Output the [x, y] coordinate of the center of the cell containing the given text.  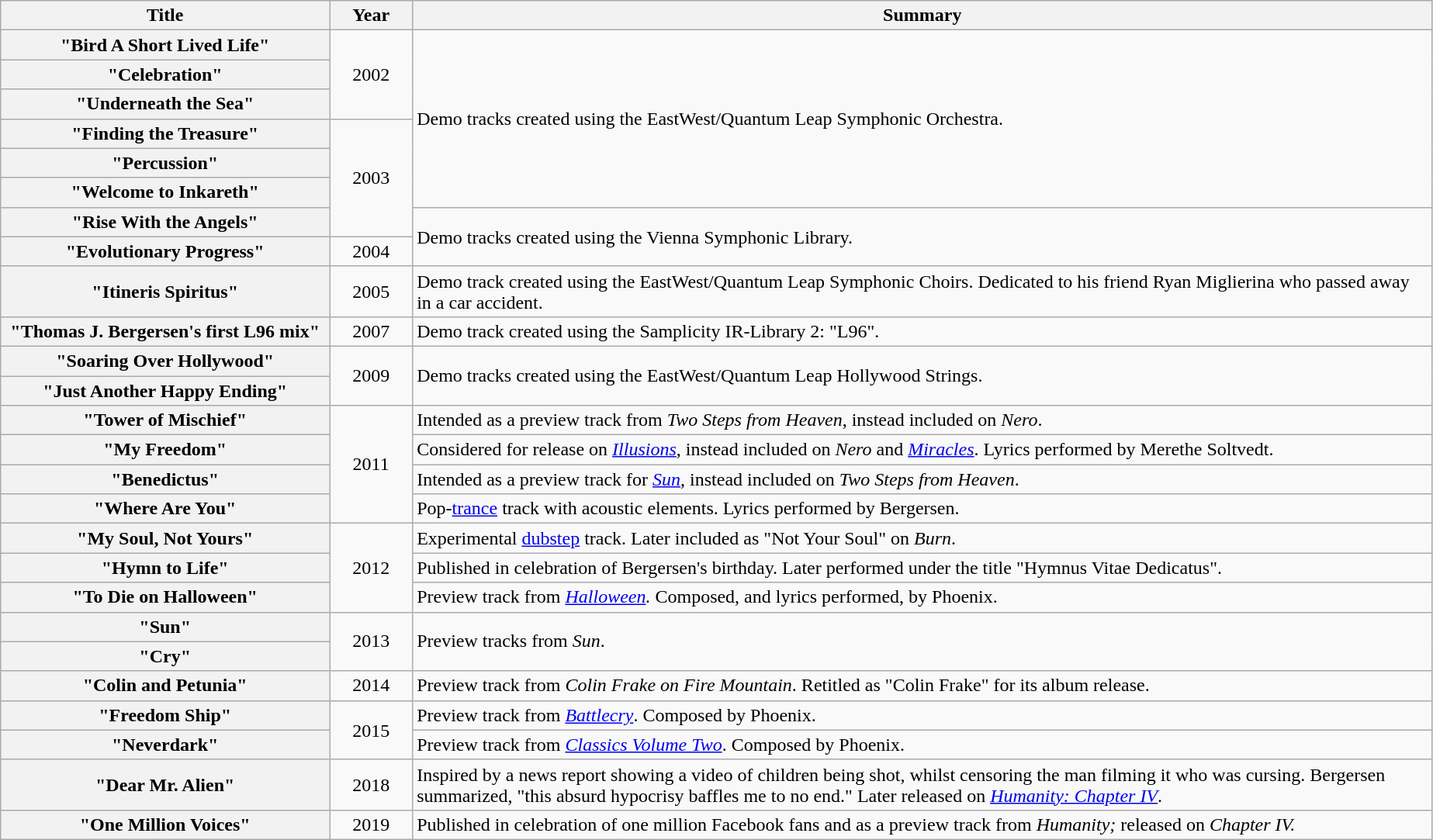
"Underneath the Sea" [165, 104]
"Where Are You" [165, 509]
Considered for release on Illusions, instead included on Nero and Miracles. Lyrics performed by Merethe Soltvedt. [922, 450]
"Colin and Petunia" [165, 686]
"Hymn to Life" [165, 568]
Demo tracks created using the EastWest/Quantum Leap Hollywood Strings. [922, 375]
"Just Another Happy Ending" [165, 390]
Demo tracks created using the Vienna Symphonic Library. [922, 237]
"Freedom Ship" [165, 715]
"My Soul, Not Yours" [165, 538]
2013 [371, 641]
Summary [922, 16]
"Cry" [165, 656]
Year [371, 16]
"Percussion" [165, 163]
Demo track created using the EastWest/Quantum Leap Symphonic Choirs. Dedicated to his friend Ryan Miglierina who passed away in a car accident. [922, 292]
2012 [371, 568]
Pop-trance track with acoustic elements. Lyrics performed by Bergersen. [922, 509]
"Rise With the Angels" [165, 222]
2015 [371, 730]
Title [165, 16]
2002 [371, 74]
2004 [371, 251]
2007 [371, 331]
Preview tracks from Sun. [922, 641]
Published in celebration of Bergersen's birthday. Later performed under the title "Hymnus Vitae Dedicatus". [922, 568]
"Celebration" [165, 74]
Published in celebration of one million Facebook fans and as a preview track from Humanity; released on Chapter IV. [922, 824]
2009 [371, 375]
2003 [371, 178]
"Itineris Spiritus" [165, 292]
Experimental dubstep track. Later included as "Not Your Soul" on Burn. [922, 538]
2018 [371, 785]
"My Freedom" [165, 450]
"Evolutionary Progress" [165, 251]
2014 [371, 686]
Demo tracks created using the EastWest/Quantum Leap Symphonic Orchestra. [922, 119]
"Bird A Short Lived Life" [165, 45]
"Soaring Over Hollywood" [165, 361]
"One Million Voices" [165, 824]
"Neverdark" [165, 745]
"To Die on Halloween" [165, 597]
Preview track from Classics Volume Two. Composed by Phoenix. [922, 745]
2011 [371, 465]
Preview track from Halloween. Composed, and lyrics performed, by Phoenix. [922, 597]
Demo track created using the Samplicity IR-Library 2: "L96". [922, 331]
"Tower of Mischief" [165, 420]
"Finding the Treasure" [165, 133]
"Sun" [165, 627]
Preview track from Colin Frake on Fire Mountain. Retitled as "Colin Frake" for its album release. [922, 686]
"Dear Mr. Alien" [165, 785]
"Thomas J. Bergersen's first L96 mix" [165, 331]
Preview track from Battlecry. Composed by Phoenix. [922, 715]
"Benedictus" [165, 479]
2005 [371, 292]
2019 [371, 824]
"Welcome to Inkareth" [165, 192]
Intended as a preview track for Sun, instead included on Two Steps from Heaven. [922, 479]
Intended as a preview track from Two Steps from Heaven, instead included on Nero. [922, 420]
